Find where the given text appears and provide that cell's center as (x, y) coordinate. 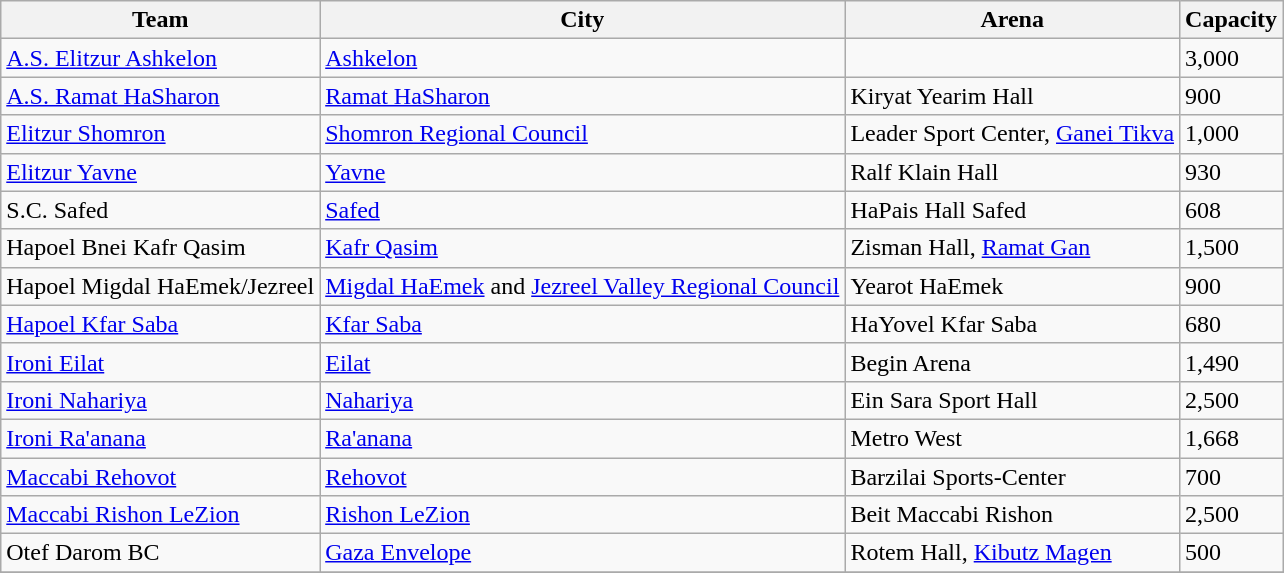
3,000 (1232, 58)
Team (160, 20)
Arena (1012, 20)
A.S. Elitzur Ashkelon (160, 58)
A.S. Ramat HaSharon (160, 96)
Eilat (582, 362)
Safed (582, 210)
HaYovel Kfar Saba (1012, 324)
Ralf Klain Hall (1012, 172)
Beit Maccabi Rishon (1012, 515)
1,500 (1232, 248)
Rotem Hall, Kibutz Magen (1012, 553)
500 (1232, 553)
Rehovot (582, 477)
930 (1232, 172)
Metro West (1012, 438)
Ashkelon (582, 58)
Hapoel Bnei Kafr Qasim (160, 248)
Kiryat Yearim Hall (1012, 96)
680 (1232, 324)
Elitzur Shomron (160, 134)
Yearot HaEmek (1012, 286)
Ironi Eilat (160, 362)
Yavne (582, 172)
Leader Sport Center, Ganei Tikva (1012, 134)
City (582, 20)
Shomron Regional Council (582, 134)
Ironi Nahariya (160, 400)
Capacity (1232, 20)
608 (1232, 210)
1,000 (1232, 134)
Ra'anana (582, 438)
Kfar Saba (582, 324)
Barzilai Sports-Center (1012, 477)
S.C. Safed (160, 210)
1,668 (1232, 438)
Zisman Hall, Ramat Gan (1012, 248)
HaPais Hall Safed (1012, 210)
Hapoel Kfar Saba (160, 324)
Maccabi Rehovot (160, 477)
Elitzur Yavne (160, 172)
Nahariya (582, 400)
700 (1232, 477)
Ramat HaSharon (582, 96)
Rishon LeZion (582, 515)
Kafr Qasim (582, 248)
Otef Darom BC (160, 553)
Migdal HaEmek and Jezreel Valley Regional Council (582, 286)
Begin Arena (1012, 362)
Hapoel Migdal HaEmek/Jezreel (160, 286)
1,490 (1232, 362)
Gaza Envelope (582, 553)
Ein Sara Sport Hall (1012, 400)
Maccabi Rishon LeZion (160, 515)
Ironi Ra'anana (160, 438)
